Return [x, y] of the center of cell containing provided text 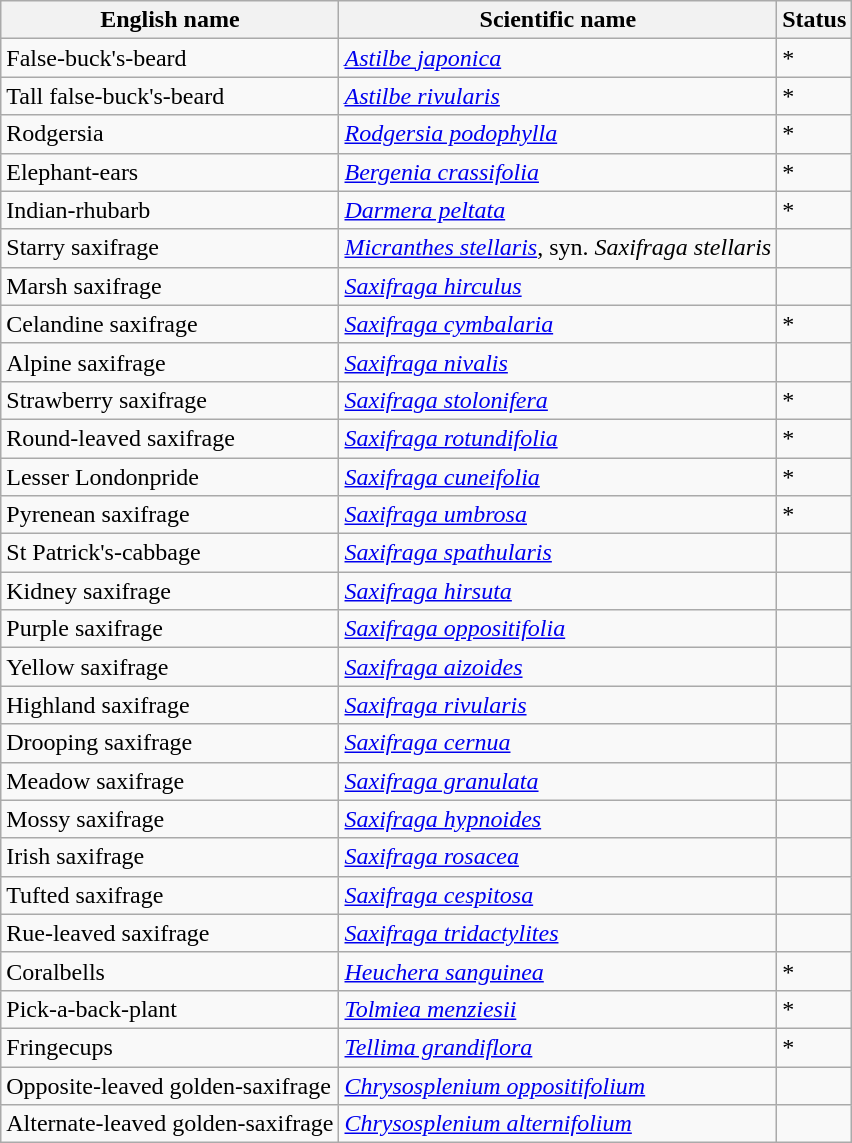
Saxifraga aizoides [558, 667]
Heuchera sanguinea [558, 971]
Tellima grandiflora [558, 1047]
Meadow saxifrage [170, 781]
English name [170, 20]
Chrysosplenium oppositifolium [558, 1085]
Saxifraga rivularis [558, 705]
Scientific name [558, 20]
Opposite-leaved golden-saxifrage [170, 1085]
Tufted saxifrage [170, 895]
Bergenia crassifolia [558, 172]
Strawberry saxifrage [170, 400]
Astilbe japonica [558, 58]
Saxifraga tridactylites [558, 933]
Round-leaved saxifrage [170, 438]
Saxifraga spathularis [558, 553]
Chrysosplenium alternifolium [558, 1124]
Saxifraga hirsuta [558, 591]
Saxifraga cuneifolia [558, 477]
Elephant-ears [170, 172]
Yellow saxifrage [170, 667]
Lesser Londonpride [170, 477]
Saxifraga granulata [558, 781]
Micranthes stellaris, syn. Saxifraga stellaris [558, 248]
Saxifraga stolonifera [558, 400]
Rodgersia podophylla [558, 134]
Indian-rhubarb [170, 210]
Coralbells [170, 971]
Astilbe rivularis [558, 96]
Fringecups [170, 1047]
False-buck's-beard [170, 58]
Rue-leaved saxifrage [170, 933]
Saxifraga nivalis [558, 362]
Saxifraga cespitosa [558, 895]
Saxifraga cymbalaria [558, 324]
Starry saxifrage [170, 248]
Highland saxifrage [170, 705]
Saxifraga umbrosa [558, 515]
Tolmiea menziesii [558, 1009]
Celandine saxifrage [170, 324]
Drooping saxifrage [170, 743]
Saxifraga rotundifolia [558, 438]
Saxifraga oppositifolia [558, 629]
Saxifraga hypnoides [558, 819]
Pick-a-back-plant [170, 1009]
St Patrick's-cabbage [170, 553]
Saxifraga rosacea [558, 857]
Darmera peltata [558, 210]
Saxifraga hirculus [558, 286]
Purple saxifrage [170, 629]
Kidney saxifrage [170, 591]
Marsh saxifrage [170, 286]
Alpine saxifrage [170, 362]
Saxifraga cernua [558, 743]
Mossy saxifrage [170, 819]
Rodgersia [170, 134]
Tall false-buck's-beard [170, 96]
Alternate-leaved golden-saxifrage [170, 1124]
Pyrenean saxifrage [170, 515]
Irish saxifrage [170, 857]
Status [814, 20]
